Search for the cell housing the specified text and yield its [X, Y] center coordinate. 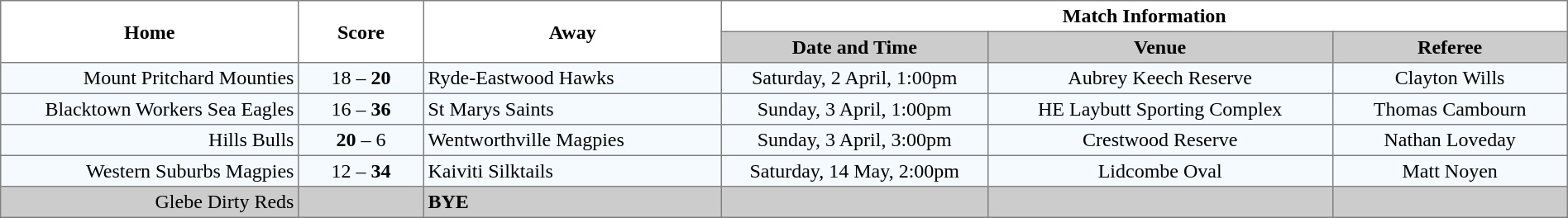
20 – 6 [361, 140]
Crestwood Reserve [1159, 140]
Sunday, 3 April, 3:00pm [854, 140]
Thomas Cambourn [1450, 109]
Sunday, 3 April, 1:00pm [854, 109]
Referee [1450, 47]
Venue [1159, 47]
Away [572, 31]
Date and Time [854, 47]
Aubrey Keech Reserve [1159, 78]
HE Laybutt Sporting Complex [1159, 109]
Score [361, 31]
Matt Noyen [1450, 171]
Wentworthville Magpies [572, 140]
Kaiviti Silktails [572, 171]
Clayton Wills [1450, 78]
BYE [572, 202]
Home [150, 31]
Ryde-Eastwood Hawks [572, 78]
Glebe Dirty Reds [150, 202]
16 – 36 [361, 109]
Lidcombe Oval [1159, 171]
Saturday, 14 May, 2:00pm [854, 171]
Hills Bulls [150, 140]
Nathan Loveday [1450, 140]
Mount Pritchard Mounties [150, 78]
Match Information [1145, 17]
St Marys Saints [572, 109]
18 – 20 [361, 78]
Blacktown Workers Sea Eagles [150, 109]
Western Suburbs Magpies [150, 171]
Saturday, 2 April, 1:00pm [854, 78]
12 – 34 [361, 171]
